Identify which cell holds the provided text, then report its [X, Y] central coordinate. 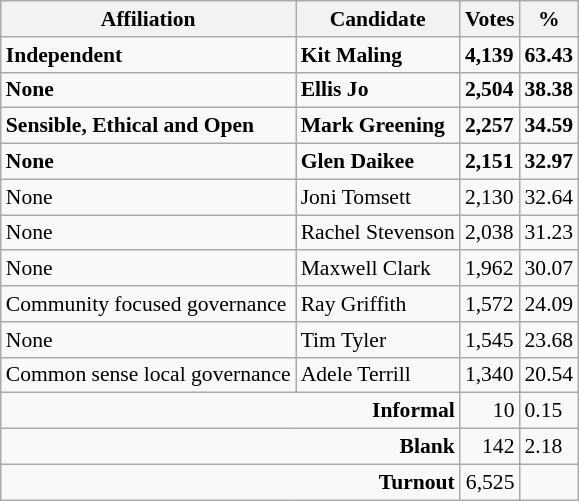
Candidate [378, 19]
Sensible, Ethical and Open [148, 126]
Joni Tomsett [378, 197]
31.23 [550, 233]
Maxwell Clark [378, 269]
38.38 [550, 90]
4,139 [490, 55]
Glen Daikee [378, 162]
2,038 [490, 233]
2.18 [550, 447]
Rachel Stevenson [378, 233]
Kit Maling [378, 55]
6,525 [490, 482]
10 [490, 411]
2,257 [490, 126]
% [550, 19]
Turnout [230, 482]
32.97 [550, 162]
34.59 [550, 126]
1,340 [490, 375]
1,545 [490, 340]
2,151 [490, 162]
1,572 [490, 304]
24.09 [550, 304]
2,130 [490, 197]
Common sense local governance [148, 375]
Adele Terrill [378, 375]
Informal [230, 411]
2,504 [490, 90]
Ellis Jo [378, 90]
Ray Griffith [378, 304]
Independent [148, 55]
23.68 [550, 340]
Tim Tyler [378, 340]
Votes [490, 19]
32.64 [550, 197]
0.15 [550, 411]
Mark Greening [378, 126]
1,962 [490, 269]
20.54 [550, 375]
Blank [230, 447]
Community focused governance [148, 304]
Affiliation [148, 19]
63.43 [550, 55]
30.07 [550, 269]
142 [490, 447]
